For the text-containing cell, return its midpoint in (x, y) coordinate format. 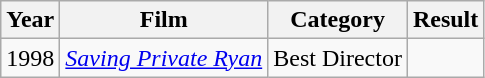
Film (164, 20)
Result (445, 20)
Category (338, 20)
Saving Private Ryan (164, 58)
1998 (30, 58)
Year (30, 20)
Best Director (338, 58)
